Extract the (x, y) coordinate from the center of the cell holding the provided text.  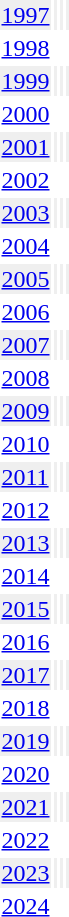
2015 (26, 609)
2008 (26, 378)
2016 (26, 642)
2023 (26, 873)
2001 (26, 147)
2014 (26, 576)
2009 (26, 411)
2020 (26, 774)
2013 (26, 543)
2005 (26, 279)
2018 (26, 708)
2022 (26, 840)
1997 (26, 15)
2003 (26, 213)
2011 (26, 477)
2012 (26, 510)
1998 (26, 48)
1999 (26, 81)
2000 (26, 114)
2004 (26, 246)
2019 (26, 741)
2002 (26, 180)
2021 (26, 807)
2006 (26, 312)
2017 (26, 675)
2010 (26, 444)
2007 (26, 345)
